Detect which cell encompasses the target text, then output its (x, y) center coordinate. 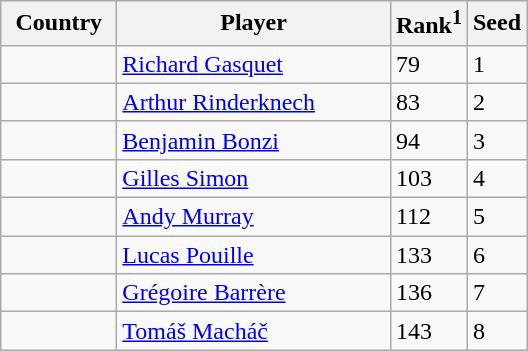
Richard Gasquet (254, 64)
Arthur Rinderknech (254, 102)
Seed (496, 24)
4 (496, 178)
Benjamin Bonzi (254, 140)
94 (428, 140)
83 (428, 102)
8 (496, 331)
112 (428, 217)
Grégoire Barrère (254, 293)
Gilles Simon (254, 178)
143 (428, 331)
2 (496, 102)
Tomáš Macháč (254, 331)
103 (428, 178)
Country (59, 24)
1 (496, 64)
Andy Murray (254, 217)
Rank1 (428, 24)
6 (496, 255)
79 (428, 64)
7 (496, 293)
3 (496, 140)
Lucas Pouille (254, 255)
Player (254, 24)
5 (496, 217)
136 (428, 293)
133 (428, 255)
